Pinpoint the cell where the given text exists, returning its (x, y) midpoint coordinate. 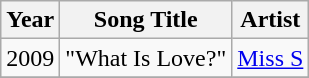
2009 (30, 58)
"What Is Love?" (146, 58)
Artist (270, 20)
Song Title (146, 20)
Miss S (270, 58)
Year (30, 20)
